Return (x, y) of the center of cell containing provided text 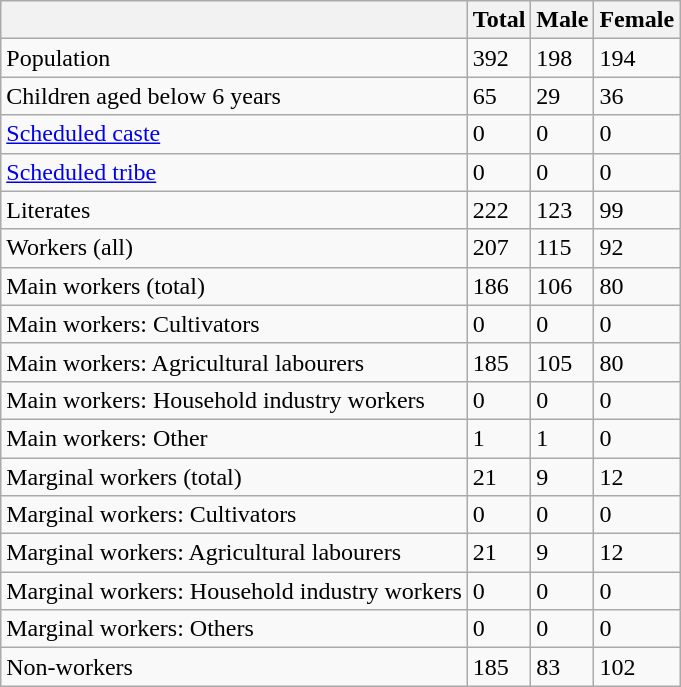
Male (562, 20)
Marginal workers: Others (234, 629)
Female (637, 20)
Main workers: Household industry workers (234, 400)
222 (499, 210)
392 (499, 58)
Marginal workers: Agricultural labourers (234, 553)
Main workers (total) (234, 286)
Marginal workers: Household industry workers (234, 591)
Main workers: Cultivators (234, 324)
36 (637, 96)
Population (234, 58)
Marginal workers: Cultivators (234, 515)
Non-workers (234, 667)
106 (562, 286)
102 (637, 667)
194 (637, 58)
207 (499, 248)
83 (562, 667)
Literates (234, 210)
Scheduled caste (234, 134)
Main workers: Agricultural labourers (234, 362)
99 (637, 210)
Main workers: Other (234, 438)
123 (562, 210)
Marginal workers (total) (234, 477)
186 (499, 286)
105 (562, 362)
115 (562, 248)
65 (499, 96)
Scheduled tribe (234, 172)
Total (499, 20)
198 (562, 58)
29 (562, 96)
Workers (all) (234, 248)
Children aged below 6 years (234, 96)
92 (637, 248)
